Search for the cell housing the specified text and yield its (x, y) center coordinate. 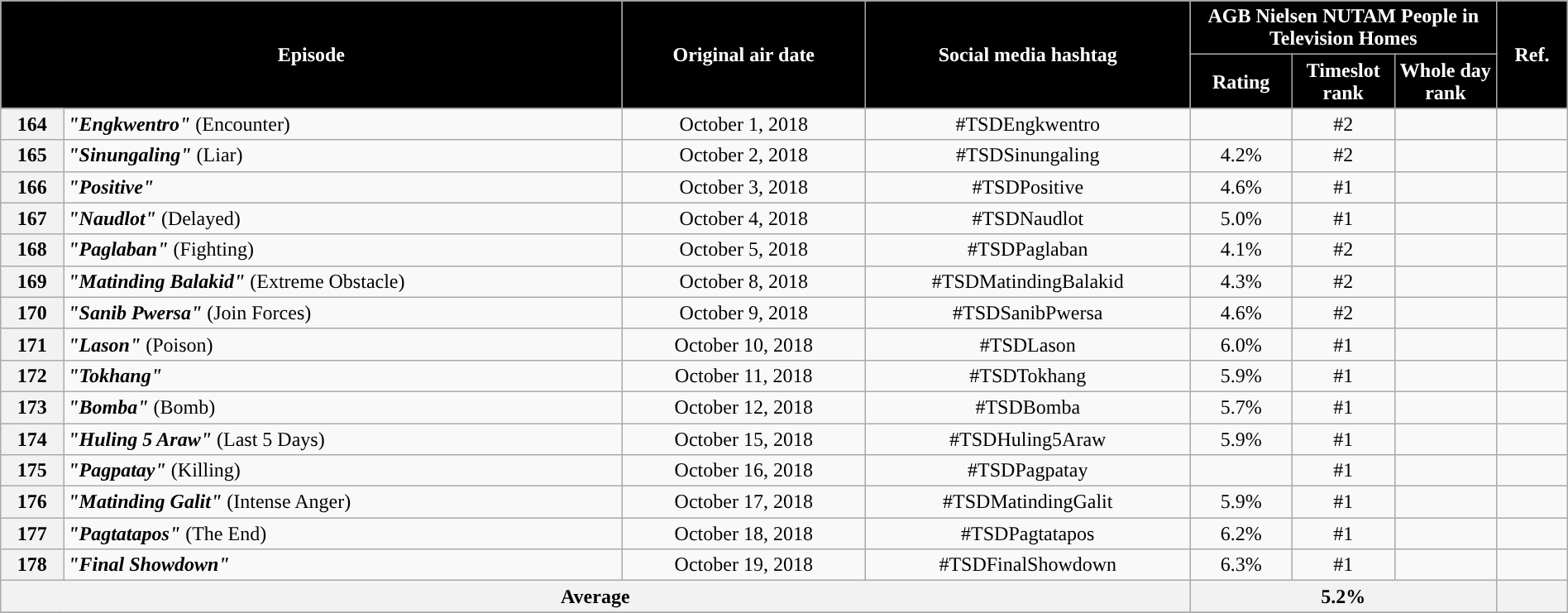
"Positive" (342, 187)
5.2% (1343, 596)
"Matinding Galit" (Intense Anger) (342, 502)
#TSDTokhang (1028, 376)
Episode (311, 55)
174 (32, 439)
170 (32, 313)
6.3% (1241, 565)
#TSDBomba (1028, 407)
#TSDNaudlot (1028, 218)
October 16, 2018 (744, 471)
175 (32, 471)
#TSDEngkwentro (1028, 124)
171 (32, 344)
#TSDMatindingBalakid (1028, 281)
#TSDPagpatay (1028, 471)
October 9, 2018 (744, 313)
Average (595, 596)
169 (32, 281)
AGB Nielsen NUTAM People in Television Homes (1343, 28)
Whole dayrank (1446, 81)
October 3, 2018 (744, 187)
"Tokhang" (342, 376)
173 (32, 407)
October 12, 2018 (744, 407)
#TSDPagtatapos (1028, 534)
4.1% (1241, 250)
#TSDMatindingGalit (1028, 502)
6.0% (1241, 344)
October 5, 2018 (744, 250)
"Naudlot" (Delayed) (342, 218)
#TSDSanibPwersa (1028, 313)
177 (32, 534)
"Pagtatapos" (The End) (342, 534)
#TSDSinungaling (1028, 156)
Timeslotrank (1343, 81)
Rating (1241, 81)
"Bomba" (Bomb) (342, 407)
Original air date (744, 55)
October 4, 2018 (744, 218)
October 10, 2018 (744, 344)
"Huling 5 Araw" (Last 5 Days) (342, 439)
"Lason" (Poison) (342, 344)
"Paglaban" (Fighting) (342, 250)
October 15, 2018 (744, 439)
October 2, 2018 (744, 156)
#TSDPositive (1028, 187)
5.0% (1241, 218)
178 (32, 565)
"Matinding Balakid" (Extreme Obstacle) (342, 281)
Ref. (1532, 55)
"Engkwentro" (Encounter) (342, 124)
172 (32, 376)
164 (32, 124)
#TSDPaglaban (1028, 250)
#TSDLason (1028, 344)
176 (32, 502)
#TSDFinalShowdown (1028, 565)
4.2% (1241, 156)
167 (32, 218)
October 17, 2018 (744, 502)
October 8, 2018 (744, 281)
October 18, 2018 (744, 534)
October 19, 2018 (744, 565)
4.3% (1241, 281)
5.7% (1241, 407)
October 11, 2018 (744, 376)
Social media hashtag (1028, 55)
168 (32, 250)
#TSDHuling5Araw (1028, 439)
"Sinungaling" (Liar) (342, 156)
6.2% (1241, 534)
October 1, 2018 (744, 124)
165 (32, 156)
"Final Showdown" (342, 565)
166 (32, 187)
"Pagpatay" (Killing) (342, 471)
"Sanib Pwersa" (Join Forces) (342, 313)
